For the text-containing cell, return its midpoint in (x, y) coordinate format. 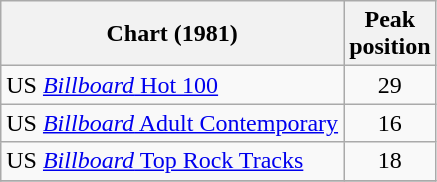
18 (390, 161)
US Billboard Hot 100 (172, 85)
16 (390, 123)
US Billboard Adult Contemporary (172, 123)
US Billboard Top Rock Tracks (172, 161)
Peakposition (390, 34)
29 (390, 85)
Chart (1981) (172, 34)
